For the text-containing cell, return its midpoint in [X, Y] coordinate format. 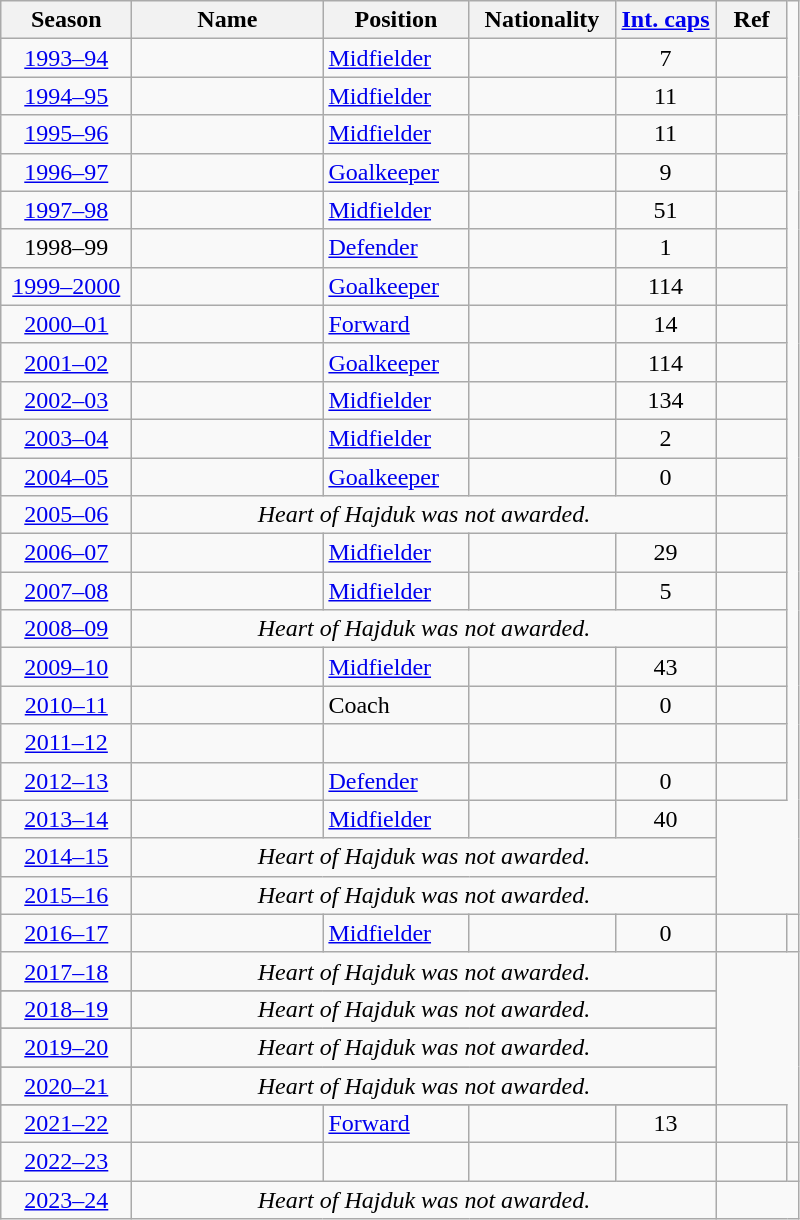
2023–24 [66, 1200]
1999–2000 [66, 286]
Ref [752, 20]
40 [666, 819]
2003–04 [66, 438]
2020–21 [66, 1085]
2022–23 [66, 1162]
2007–08 [66, 591]
2013–14 [66, 819]
1998–99 [66, 248]
2011–12 [66, 743]
7 [666, 58]
2008–09 [66, 629]
2002–03 [66, 400]
2010–11 [66, 705]
1996–97 [66, 172]
1993–94 [66, 58]
Position [396, 20]
1997–98 [66, 210]
2018–19 [66, 1009]
1994–95 [66, 96]
5 [666, 591]
Nationality [542, 20]
9 [666, 172]
2001–02 [66, 362]
2000–01 [66, 324]
51 [666, 210]
2015–16 [66, 895]
2014–15 [66, 857]
2012–13 [66, 781]
29 [666, 553]
2021–22 [66, 1124]
2006–07 [66, 553]
43 [666, 667]
14 [666, 324]
2005–06 [66, 515]
1 [666, 248]
2017–18 [66, 971]
1995–96 [66, 134]
2016–17 [66, 933]
2009–10 [66, 667]
134 [666, 400]
Name [228, 20]
2 [666, 438]
Coach [396, 705]
2019–20 [66, 1047]
Season [66, 20]
13 [666, 1124]
2004–05 [66, 477]
Int. caps [666, 20]
